Return the (X, Y) coordinate for the center point of the cell that contains the specified text.  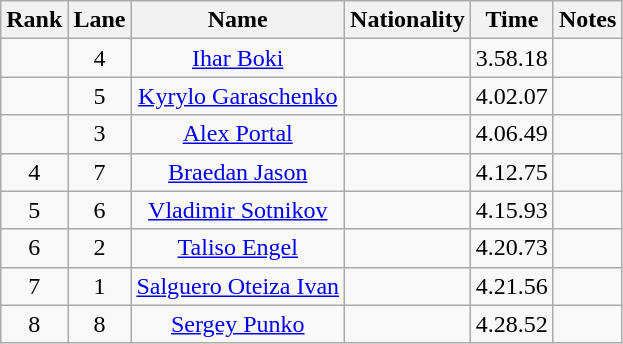
2 (100, 248)
4.15.93 (512, 210)
Rank (34, 20)
3.58.18 (512, 58)
4.02.07 (512, 96)
4.20.73 (512, 248)
4.21.56 (512, 286)
Braedan Jason (238, 172)
Notes (587, 20)
1 (100, 286)
Taliso Engel (238, 248)
Alex Portal (238, 134)
Nationality (408, 20)
Kyrylo Garaschenko (238, 96)
Name (238, 20)
4.28.52 (512, 324)
Sergey Punko (238, 324)
3 (100, 134)
Time (512, 20)
Salguero Oteiza Ivan (238, 286)
Ihar Boki (238, 58)
4.06.49 (512, 134)
4.12.75 (512, 172)
Lane (100, 20)
Vladimir Sotnikov (238, 210)
